Output the (X, Y) coordinate of the center of the cell containing the given text.  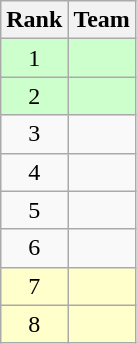
4 (34, 172)
Rank (34, 20)
Team (102, 20)
6 (34, 248)
3 (34, 134)
1 (34, 58)
5 (34, 210)
2 (34, 96)
7 (34, 286)
8 (34, 324)
